Return (X, Y) of the center of cell containing provided text 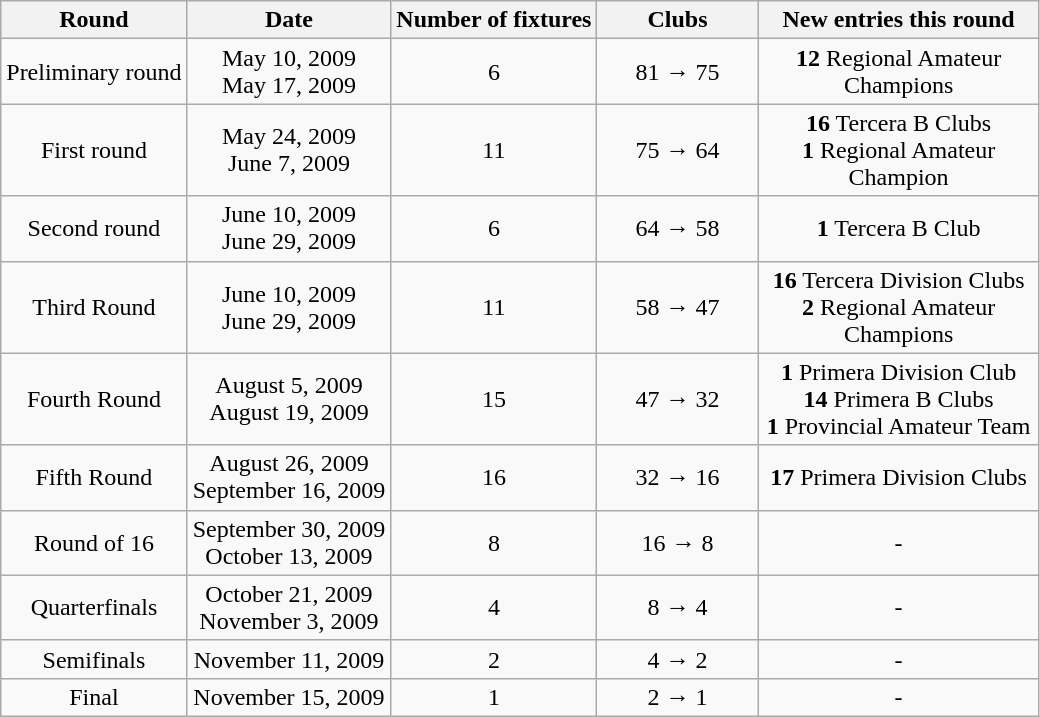
Semifinals (94, 659)
32 → 16 (678, 478)
8 → 4 (678, 608)
17 Primera Division Clubs (898, 478)
November 15, 2009 (289, 697)
New entries this round (898, 20)
8 (494, 542)
Quarterfinals (94, 608)
May 10, 2009May 17, 2009 (289, 72)
12 Regional Amateur Champions (898, 72)
November 11, 2009 (289, 659)
Round of 16 (94, 542)
Final (94, 697)
2 (494, 659)
2 → 1 (678, 697)
64 → 58 (678, 228)
Number of fixtures (494, 20)
August 5, 2009August 19, 2009 (289, 399)
First round (94, 150)
Preliminary round (94, 72)
16 Tercera Division Clubs2 Regional Amateur Champions (898, 307)
1 Primera Division Club14 Primera B Clubs 1 Provincial Amateur Team (898, 399)
Fourth Round (94, 399)
Round (94, 20)
September 30, 2009October 13, 2009 (289, 542)
16 (494, 478)
Third Round (94, 307)
1 (494, 697)
October 21, 2009November 3, 2009 (289, 608)
Second round (94, 228)
Clubs (678, 20)
May 24, 2009June 7, 2009 (289, 150)
81 → 75 (678, 72)
75 → 64 (678, 150)
4 (494, 608)
15 (494, 399)
4 → 2 (678, 659)
16 → 8 (678, 542)
Date (289, 20)
1 Tercera B Club (898, 228)
58 → 47 (678, 307)
Fifth Round (94, 478)
16 Tercera B Clubs1 Regional Amateur Champion (898, 150)
August 26, 2009September 16, 2009 (289, 478)
47 → 32 (678, 399)
